Capture the cell that displays the provided text and extract its [X, Y] central coordinate. 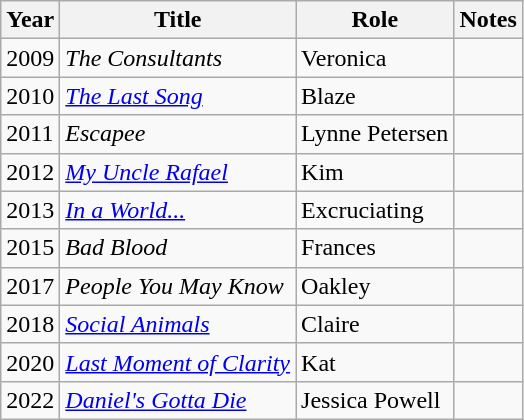
Frances [375, 248]
Role [375, 20]
Veronica [375, 58]
2011 [30, 134]
My Uncle Rafael [178, 172]
Title [178, 20]
Jessica Powell [375, 400]
2017 [30, 286]
Lynne Petersen [375, 134]
2018 [30, 324]
2013 [30, 210]
The Consultants [178, 58]
2020 [30, 362]
Daniel's Gotta Die [178, 400]
2022 [30, 400]
Social Animals [178, 324]
Bad Blood [178, 248]
Oakley [375, 286]
2015 [30, 248]
Excruciating [375, 210]
In a World... [178, 210]
2012 [30, 172]
2010 [30, 96]
Claire [375, 324]
Kim [375, 172]
2009 [30, 58]
Blaze [375, 96]
People You May Know [178, 286]
The Last Song [178, 96]
Escapee [178, 134]
Kat [375, 362]
Year [30, 20]
Last Moment of Clarity [178, 362]
Notes [488, 20]
